Provide the (x, y) coordinate of the cell's center where the given text is located.  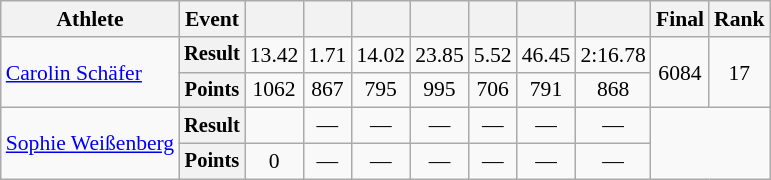
Athlete (90, 19)
2:16.78 (612, 55)
13.42 (274, 55)
14.02 (380, 55)
995 (440, 90)
706 (493, 90)
Sophie Weißenberg (90, 144)
791 (546, 90)
17 (740, 72)
867 (327, 90)
46.45 (546, 55)
Event (212, 19)
1.71 (327, 55)
795 (380, 90)
5.52 (493, 55)
6084 (680, 72)
1062 (274, 90)
0 (274, 162)
868 (612, 90)
23.85 (440, 55)
Rank (740, 19)
Final (680, 19)
Carolin Schäfer (90, 72)
